Provide the [x, y] coordinate of the cell's center where the given text is located.  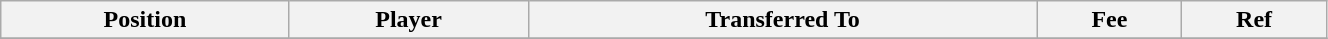
Transferred To [782, 20]
Position [145, 20]
Ref [1254, 20]
Player [408, 20]
Fee [1110, 20]
